Locate the cell with the specified text and output its [X, Y] center coordinate. 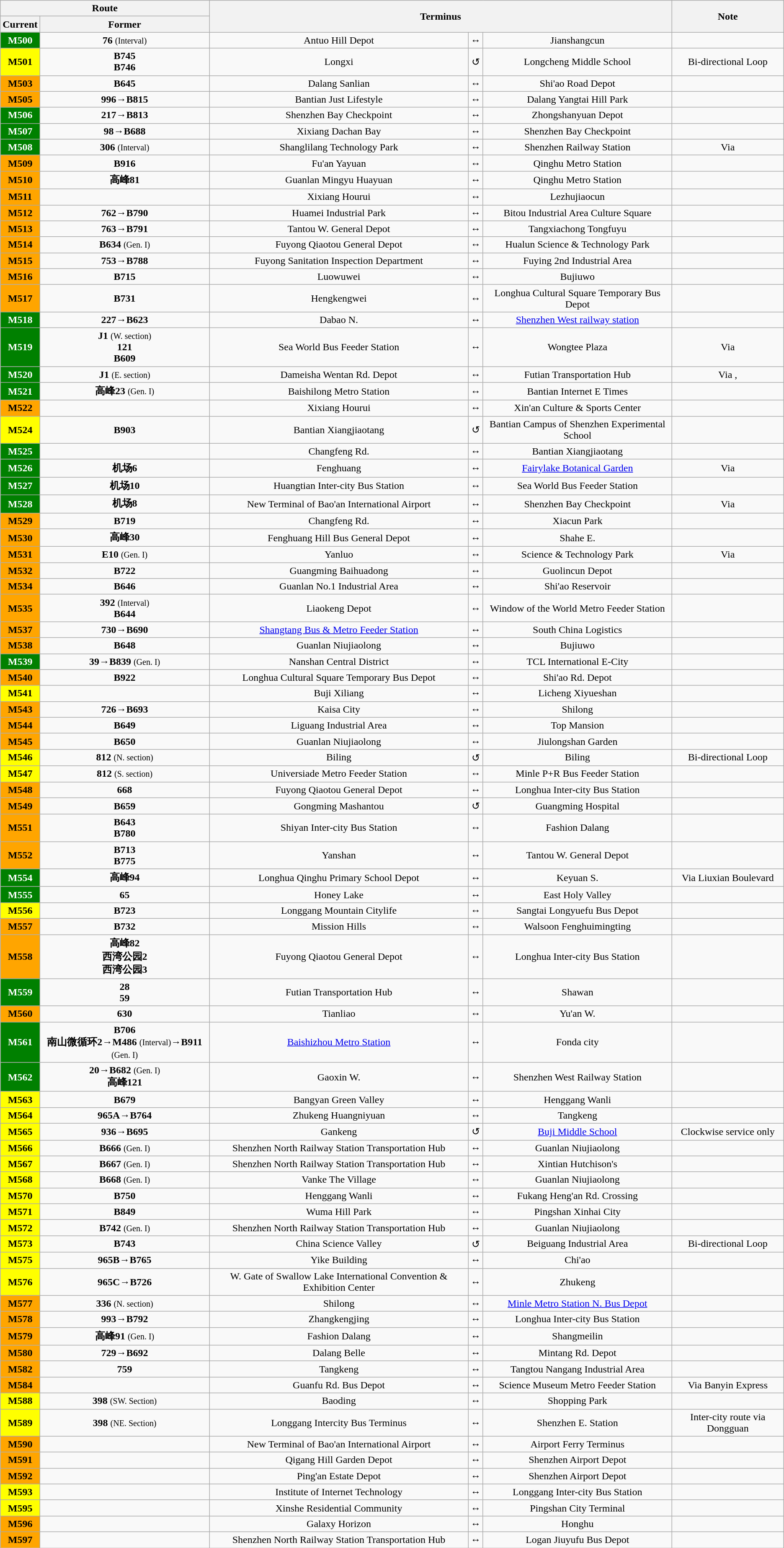
M529 [20, 521]
Science & Technology Park [577, 555]
Former [124, 24]
Gankeng [339, 1132]
Shi'ao Rd. Depot [577, 677]
M584 [20, 1385]
Hualun Science & Technology Park [577, 245]
B849 [124, 1212]
M562 [20, 1077]
M526 [20, 468]
M567 [20, 1164]
Sangtai Longyuefu Bus Depot [577, 910]
B679 [124, 1099]
M580 [20, 1353]
Longxi [339, 62]
Shangtang Bus & Metro Feeder Station [339, 630]
Science Museum Metro Feeder Station [577, 1385]
76 (Interval) [124, 40]
M557 [20, 926]
Lezhujiaocun [577, 197]
Longgang Intercity Bus Terminus [339, 1423]
Guolincun Depot [577, 571]
M564 [20, 1115]
Nanshan Central District [339, 662]
M597 [20, 1540]
Liaokeng Depot [339, 608]
306 (Interval) [124, 147]
2859 [124, 992]
B645 [124, 83]
Honghu [577, 1524]
Guanfu Rd. Bus Depot [339, 1385]
Chi'ao [577, 1260]
B659 [124, 806]
机场8 [124, 504]
B732 [124, 926]
Terminus [441, 16]
729→B692 [124, 1353]
336 (N. section) [124, 1303]
M535 [20, 608]
M546 [20, 757]
Fairylake Botanical Garden [577, 468]
Jiulongshan Garden [577, 741]
Top Mansion [577, 725]
392 (Interval)B644 [124, 608]
Tangtou Nangang Industrial Area [577, 1369]
M509 [20, 163]
J1 (W. section)121B609 [124, 347]
Longgang Mountain Citylife [339, 910]
Tangxiachong Tongfuyu [577, 229]
M592 [20, 1476]
B649 [124, 725]
E10 (Gen. I) [124, 555]
Wuma Hill Park [339, 1212]
M582 [20, 1369]
M578 [20, 1319]
M541 [20, 693]
M554 [20, 878]
M512 [20, 213]
Pingshan City Terminal [577, 1508]
M571 [20, 1212]
M572 [20, 1228]
M501 [20, 62]
M543 [20, 709]
M515 [20, 261]
98→B688 [124, 131]
M568 [20, 1180]
M545 [20, 741]
W. Gate of Swallow Lake International Convention & Exhibition Center [339, 1282]
Xintian Hutchison's [577, 1164]
Huangtian Inter-city Bus Station [339, 486]
Beiguang Industrial Area [577, 1244]
B916 [124, 163]
B750 [124, 1196]
高峰81 [124, 180]
Bitou Industrial Area Culture Square [577, 213]
M525 [20, 451]
M547 [20, 774]
Antuo Hill Depot [339, 40]
M589 [20, 1423]
China Science Valley [339, 1244]
East Holy Valley [577, 894]
B713B775 [124, 855]
M537 [20, 630]
B731 [124, 298]
227→B623 [124, 320]
B715 [124, 277]
Shi'ao Reservoir [577, 587]
M591 [20, 1460]
M565 [20, 1132]
B634 (Gen. I) [124, 245]
Galaxy Horizon [339, 1524]
812 (N. section) [124, 757]
Fukang Heng'an Rd. Crossing [577, 1196]
965A→B764 [124, 1115]
高峰91 (Gen. I) [124, 1336]
B745B746 [124, 62]
Institute of Internet Technology [339, 1492]
Airport Ferry Terminus [577, 1444]
South China Logistics [577, 630]
Shawan [577, 992]
M559 [20, 992]
996→B815 [124, 99]
Longcheng Middle School [577, 62]
Xin'an Culture & Sports Center [577, 408]
965C→B726 [124, 1282]
39→B839 (Gen. I) [124, 662]
M588 [20, 1401]
Yanluo [339, 555]
Yike Building [339, 1260]
M520 [20, 374]
Fuying 2nd Industrial Area [577, 261]
Walsoon Fenghuimingting [577, 926]
M575 [20, 1260]
Dalang Yangtai Hill Park [577, 99]
936→B695 [124, 1132]
Ping'an Estate Depot [339, 1476]
993→B792 [124, 1319]
Mintang Rd. Depot [577, 1353]
Kaisa City [339, 709]
M548 [20, 790]
Yanshan [339, 855]
M528 [20, 504]
965B→B765 [124, 1260]
Gongming Mashantou [339, 806]
Via Banyin Express [728, 1385]
Baishizhou Metro Station [339, 1042]
M508 [20, 147]
Pingshan Xinhai City [577, 1212]
M531 [20, 555]
Shangmeilin [577, 1336]
Baishilong Metro Station [339, 391]
Liguang Industrial Area [339, 725]
Tianliao [339, 1014]
762→B790 [124, 213]
Buji Xiliang [339, 693]
B723 [124, 910]
B668 (Gen. I) [124, 1180]
M534 [20, 587]
M552 [20, 855]
M558 [20, 956]
M532 [20, 571]
M544 [20, 725]
Longgang Inter-city Bus Station [577, 1492]
M570 [20, 1196]
M538 [20, 646]
Huamei Industrial Park [339, 213]
M596 [20, 1524]
Vanke The Village [339, 1180]
Dalang Sanlian [339, 83]
M566 [20, 1148]
Shi'ao Road Depot [577, 83]
Route [105, 8]
Keyuan S. [577, 878]
Shenzhen Railway Station [577, 147]
Fonda city [577, 1042]
Zhangkengjing [339, 1319]
M503 [20, 83]
M519 [20, 347]
M590 [20, 1444]
B922 [124, 677]
M511 [20, 197]
Gaoxin W. [339, 1077]
M576 [20, 1282]
Xixiang Dachan Bay [339, 131]
M500 [20, 40]
Hengkengwei [339, 298]
668 [124, 790]
Fenghuang [339, 468]
Via Liuxian Boulevard [728, 878]
M551 [20, 828]
高峰30 [124, 538]
726→B693 [124, 709]
M579 [20, 1336]
Shenzhen West railway station [577, 320]
Logan Jiuyufu Bus Depot [577, 1540]
Bantian Internet E Times [577, 391]
65 [124, 894]
B667 (Gen. I) [124, 1164]
Via , [728, 374]
B648 [124, 646]
759 [124, 1369]
Shopping Park [577, 1401]
M510 [20, 180]
Minle P+R Bus Feeder Station [577, 774]
M506 [20, 115]
Luowuwei [339, 277]
M507 [20, 131]
Mission Hills [339, 926]
753→B788 [124, 261]
Honey Lake [339, 894]
763→B791 [124, 229]
TCL International E-City [577, 662]
M516 [20, 277]
M514 [20, 245]
M521 [20, 391]
M561 [20, 1042]
高峰23 (Gen. I) [124, 391]
Qigang Hill Garden Depot [339, 1460]
B646 [124, 587]
398 (SW. Section) [124, 1401]
630 [124, 1014]
Xiacun Park [577, 521]
M518 [20, 320]
B722 [124, 571]
Current [20, 24]
Yu'an W. [577, 1014]
Shenzhen E. Station [577, 1423]
机场10 [124, 486]
Guanlan No.1 Industrial Area [339, 587]
高峰94 [124, 878]
20→B682 (Gen. I)高峰121 [124, 1077]
Xinshe Residential Community [339, 1508]
Universiade Metro Feeder Station [339, 774]
Fenghuang Hill Bus General Depot [339, 538]
M573 [20, 1244]
M555 [20, 894]
B706南山微循环2→M486 (Interval)→B911 (Gen. I) [124, 1042]
M549 [20, 806]
B650 [124, 741]
Bangyan Green Valley [339, 1099]
B743 [124, 1244]
Jianshangcun [577, 40]
Guangming Baihuadong [339, 571]
Baoding [339, 1401]
Zhongshanyuan Depot [577, 115]
Longhua Qinghu Primary School Depot [339, 878]
M539 [20, 662]
M517 [20, 298]
J1 (E. section) [124, 374]
M556 [20, 910]
B643B780 [124, 828]
Fuyong Sanitation Inspection Department [339, 261]
B719 [124, 521]
M505 [20, 99]
812 (S. section) [124, 774]
Dabao N. [339, 320]
M593 [20, 1492]
Zhukeng [577, 1282]
B666 (Gen. I) [124, 1148]
M577 [20, 1303]
M595 [20, 1508]
Dameisha Wentan Rd. Depot [339, 374]
398 (NE. Section) [124, 1423]
B903 [124, 430]
Inter-city route via Dongguan [728, 1423]
Note [728, 16]
Zhukeng Huangniyuan [339, 1115]
B742 (Gen. I) [124, 1228]
M522 [20, 408]
Bantian Just Lifestyle [339, 99]
730→B690 [124, 630]
Minle Metro Station N. Bus Depot [577, 1303]
Fu'an Yayuan [339, 163]
Window of the World Metro Feeder Station [577, 608]
Guangming Hospital [577, 806]
Guanlan Mingyu Huayuan [339, 180]
Bantian Campus of Shenzhen Experimental School [577, 430]
M513 [20, 229]
Shiyan Inter-city Bus Station [339, 828]
机场6 [124, 468]
M527 [20, 486]
M540 [20, 677]
Licheng Xiyueshan [577, 693]
Dalang Belle [339, 1353]
Shahe E. [577, 538]
M530 [20, 538]
M560 [20, 1014]
高峰82西湾公园2西湾公园3 [124, 956]
217→B813 [124, 115]
Shanglilang Technology Park [339, 147]
Buji Middle School [577, 1132]
Shenzhen West Railway Station [577, 1077]
Wongtee Plaza [577, 347]
Clockwise service only [728, 1132]
M524 [20, 430]
M563 [20, 1099]
